Return (X, Y) of the center of cell containing provided text 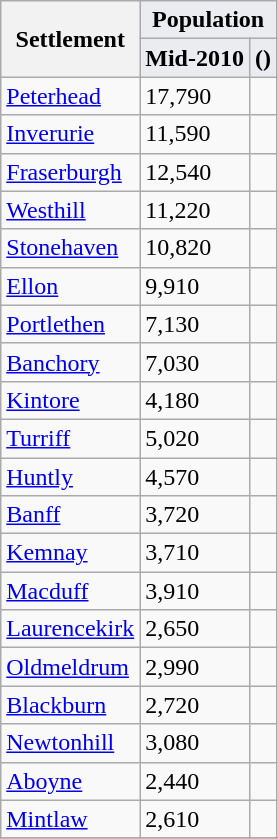
4,180 (195, 400)
3,910 (195, 591)
2,720 (195, 705)
Kintore (70, 400)
Huntly (70, 477)
Peterhead (70, 96)
Aboyne (70, 781)
Inverurie (70, 134)
Kemnay (70, 553)
Macduff (70, 591)
11,220 (195, 210)
Ellon (70, 286)
2,990 (195, 667)
3,080 (195, 743)
Portlethen (70, 324)
Turriff (70, 438)
3,720 (195, 515)
Fraserburgh (70, 172)
10,820 (195, 248)
Mid-2010 (195, 58)
5,020 (195, 438)
Westhill (70, 210)
() (262, 58)
Settlement (70, 39)
9,910 (195, 286)
7,030 (195, 362)
12,540 (195, 172)
2,610 (195, 819)
4,570 (195, 477)
Mintlaw (70, 819)
17,790 (195, 96)
Stonehaven (70, 248)
Newtonhill (70, 743)
Laurencekirk (70, 629)
2,650 (195, 629)
Banchory (70, 362)
11,590 (195, 134)
Banff (70, 515)
7,130 (195, 324)
Population (208, 20)
Blackburn (70, 705)
Oldmeldrum (70, 667)
3,710 (195, 553)
2,440 (195, 781)
